Extract the [X, Y] coordinate from the center of the cell holding the provided text.  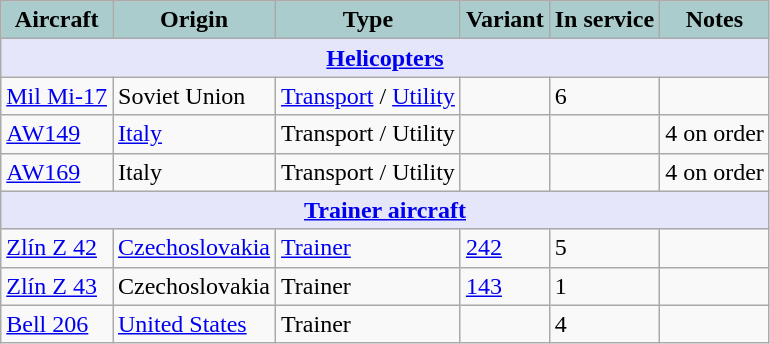
Variant [504, 20]
AW149 [57, 134]
Type [368, 20]
Bell 206 [57, 324]
Zlín Z 43 [57, 286]
In service [604, 20]
Mil Mi-17 [57, 96]
5 [604, 248]
Helicopters [386, 58]
Zlín Z 42 [57, 248]
Soviet Union [194, 96]
Notes [715, 20]
143 [504, 286]
4 [604, 324]
6 [604, 96]
1 [604, 286]
Trainer aircraft [386, 210]
United States [194, 324]
Origin [194, 20]
Aircraft [57, 20]
242 [504, 248]
AW169 [57, 172]
